Identify which cell holds the provided text, then report its (x, y) central coordinate. 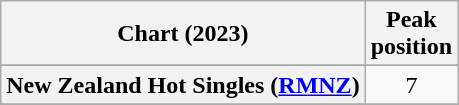
Chart (2023) (183, 34)
New Zealand Hot Singles (RMNZ) (183, 85)
Peakposition (411, 34)
7 (411, 85)
